Locate the cell with the specified text and output its [X, Y] center coordinate. 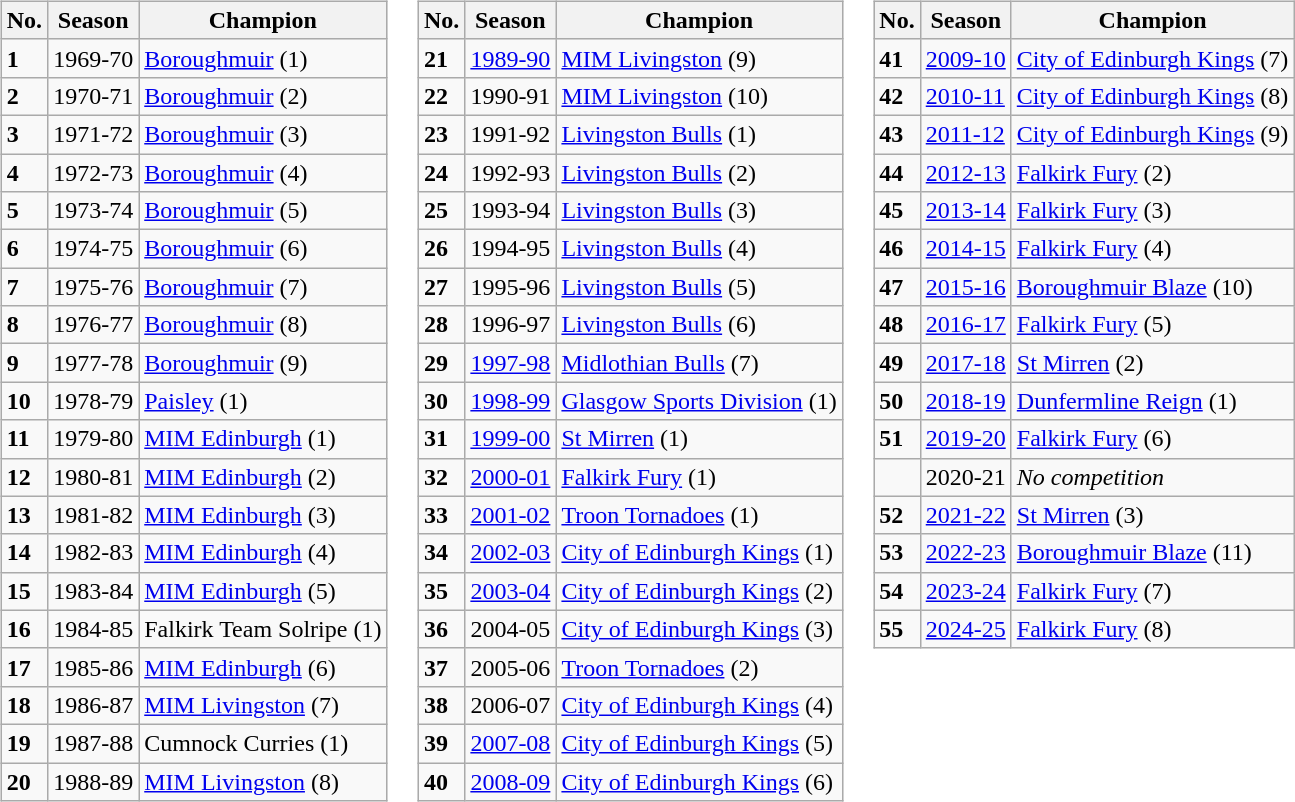
MIM Livingston (7) [263, 705]
1996-97 [510, 325]
15 [24, 591]
3 [24, 134]
53 [897, 553]
40 [441, 781]
Glasgow Sports Division (1) [699, 401]
5 [24, 211]
City of Edinburgh Kings (6) [699, 781]
41 [897, 58]
4 [24, 173]
Midlothian Bulls (7) [699, 363]
1971-72 [94, 134]
1982-83 [94, 553]
Livingston Bulls (2) [699, 173]
2023-24 [966, 591]
16 [24, 629]
8 [24, 325]
City of Edinburgh Kings (4) [699, 705]
33 [441, 515]
Falkirk Fury (3) [1152, 211]
11 [24, 439]
Boroughmuir Blaze (11) [1152, 553]
54 [897, 591]
1992-93 [510, 173]
1978-79 [94, 401]
2000-01 [510, 477]
2019-20 [966, 439]
37 [441, 667]
44 [897, 173]
1984-85 [94, 629]
2018-19 [966, 401]
City of Edinburgh Kings (3) [699, 629]
28 [441, 325]
Cumnock Curries (1) [263, 743]
35 [441, 591]
Boroughmuir (1) [263, 58]
1970-71 [94, 96]
1993-94 [510, 211]
1990-91 [510, 96]
Livingston Bulls (3) [699, 211]
Falkirk Fury (8) [1152, 629]
17 [24, 667]
Dunfermline Reign (1) [1152, 401]
2013-14 [966, 211]
MIM Edinburgh (3) [263, 515]
Falkirk Fury (4) [1152, 249]
St Mirren (3) [1152, 515]
48 [897, 325]
36 [441, 629]
2016-17 [966, 325]
1995-96 [510, 287]
Falkirk Fury (7) [1152, 591]
Troon Tornadoes (2) [699, 667]
1988-89 [94, 781]
30 [441, 401]
Boroughmuir (8) [263, 325]
6 [24, 249]
St Mirren (1) [699, 439]
31 [441, 439]
2005-06 [510, 667]
7 [24, 287]
2014-15 [966, 249]
1986-87 [94, 705]
12 [24, 477]
Falkirk Fury (5) [1152, 325]
22 [441, 96]
St Mirren (2) [1152, 363]
City of Edinburgh Kings (9) [1152, 134]
26 [441, 249]
1979-80 [94, 439]
Livingston Bulls (1) [699, 134]
14 [24, 553]
2024-25 [966, 629]
1980-81 [94, 477]
2015-16 [966, 287]
City of Edinburgh Kings (1) [699, 553]
1998-99 [510, 401]
2011-12 [966, 134]
City of Edinburgh Kings (5) [699, 743]
1983-84 [94, 591]
City of Edinburgh Kings (2) [699, 591]
2 [24, 96]
1999-00 [510, 439]
Paisley (1) [263, 401]
2022-23 [966, 553]
1991-92 [510, 134]
2001-02 [510, 515]
13 [24, 515]
9 [24, 363]
1975-76 [94, 287]
MIM Livingston (9) [699, 58]
2012-13 [966, 173]
1976-77 [94, 325]
Livingston Bulls (4) [699, 249]
38 [441, 705]
10 [24, 401]
32 [441, 477]
46 [897, 249]
50 [897, 401]
18 [24, 705]
52 [897, 515]
1985-86 [94, 667]
2021-22 [966, 515]
47 [897, 287]
Boroughmuir (7) [263, 287]
55 [897, 629]
1994-95 [510, 249]
Boroughmuir (4) [263, 173]
1997-98 [510, 363]
49 [897, 363]
Falkirk Fury (1) [699, 477]
2007-08 [510, 743]
Boroughmuir (3) [263, 134]
2020-21 [966, 477]
19 [24, 743]
45 [897, 211]
MIM Edinburgh (4) [263, 553]
2002-03 [510, 553]
43 [897, 134]
23 [441, 134]
1 [24, 58]
2017-18 [966, 363]
Boroughmuir (5) [263, 211]
1987-88 [94, 743]
1972-73 [94, 173]
2009-10 [966, 58]
1974-75 [94, 249]
City of Edinburgh Kings (8) [1152, 96]
Boroughmuir (6) [263, 249]
Falkirk Fury (2) [1152, 173]
25 [441, 211]
Troon Tornadoes (1) [699, 515]
51 [897, 439]
29 [441, 363]
2006-07 [510, 705]
No competition [1152, 477]
34 [441, 553]
2004-05 [510, 629]
24 [441, 173]
42 [897, 96]
MIM Livingston (10) [699, 96]
27 [441, 287]
21 [441, 58]
Livingston Bulls (5) [699, 287]
39 [441, 743]
1989-90 [510, 58]
1973-74 [94, 211]
MIM Livingston (8) [263, 781]
MIM Edinburgh (2) [263, 477]
Boroughmuir Blaze (10) [1152, 287]
20 [24, 781]
2003-04 [510, 591]
City of Edinburgh Kings (7) [1152, 58]
Livingston Bulls (6) [699, 325]
1969-70 [94, 58]
2008-09 [510, 781]
2010-11 [966, 96]
MIM Edinburgh (6) [263, 667]
MIM Edinburgh (1) [263, 439]
Boroughmuir (2) [263, 96]
MIM Edinburgh (5) [263, 591]
Boroughmuir (9) [263, 363]
Falkirk Fury (6) [1152, 439]
1977-78 [94, 363]
Falkirk Team Solripe (1) [263, 629]
1981-82 [94, 515]
